Pinpoint the cell where the given text exists, returning its [X, Y] midpoint coordinate. 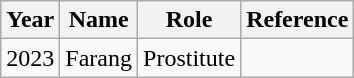
Reference [298, 20]
Prostitute [190, 58]
Role [190, 20]
Name [99, 20]
Year [30, 20]
2023 [30, 58]
Farang [99, 58]
